Capture the cell that displays the provided text and extract its (X, Y) central coordinate. 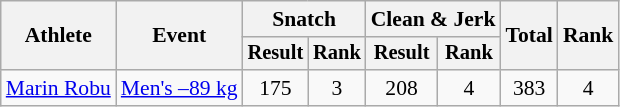
Marin Robu (58, 88)
Event (180, 36)
Clean & Jerk (434, 19)
383 (530, 88)
Total (530, 36)
175 (276, 88)
3 (337, 88)
Snatch (304, 19)
Athlete (58, 36)
208 (402, 88)
Men's –89 kg (180, 88)
